Pinpoint the cell where the given text exists, returning its (X, Y) midpoint coordinate. 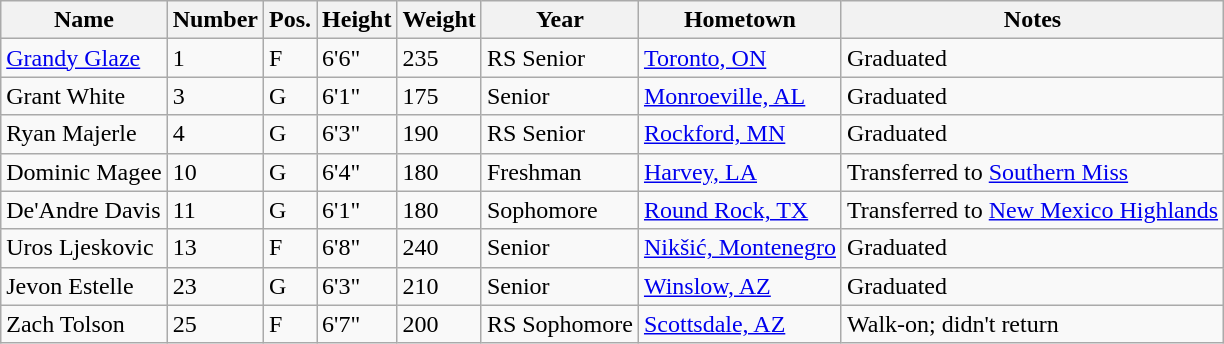
23 (215, 286)
Dominic Magee (84, 172)
1 (215, 58)
Sophomore (560, 210)
Hometown (740, 20)
Ryan Majerle (84, 134)
Jevon Estelle (84, 286)
Toronto, ON (740, 58)
Weight (439, 20)
10 (215, 172)
Transferred to New Mexico Highlands (1032, 210)
3 (215, 96)
Freshman (560, 172)
Nikšić, Montenegro (740, 248)
Year (560, 20)
175 (439, 96)
Transferred to Southern Miss (1032, 172)
Name (84, 20)
Uros Ljeskovic (84, 248)
4 (215, 134)
Pos. (290, 20)
11 (215, 210)
Notes (1032, 20)
6'6" (357, 58)
Scottsdale, AZ (740, 324)
Height (357, 20)
210 (439, 286)
Zach Tolson (84, 324)
6'4" (357, 172)
Harvey, LA (740, 172)
235 (439, 58)
6'8" (357, 248)
Number (215, 20)
Winslow, AZ (740, 286)
De'Andre Davis (84, 210)
RS Sophomore (560, 324)
190 (439, 134)
Rockford, MN (740, 134)
Grandy Glaze (84, 58)
Walk-on; didn't return (1032, 324)
25 (215, 324)
200 (439, 324)
6'7" (357, 324)
Monroeville, AL (740, 96)
Round Rock, TX (740, 210)
240 (439, 248)
Grant White (84, 96)
13 (215, 248)
